Search for the cell housing the specified text and yield its (x, y) center coordinate. 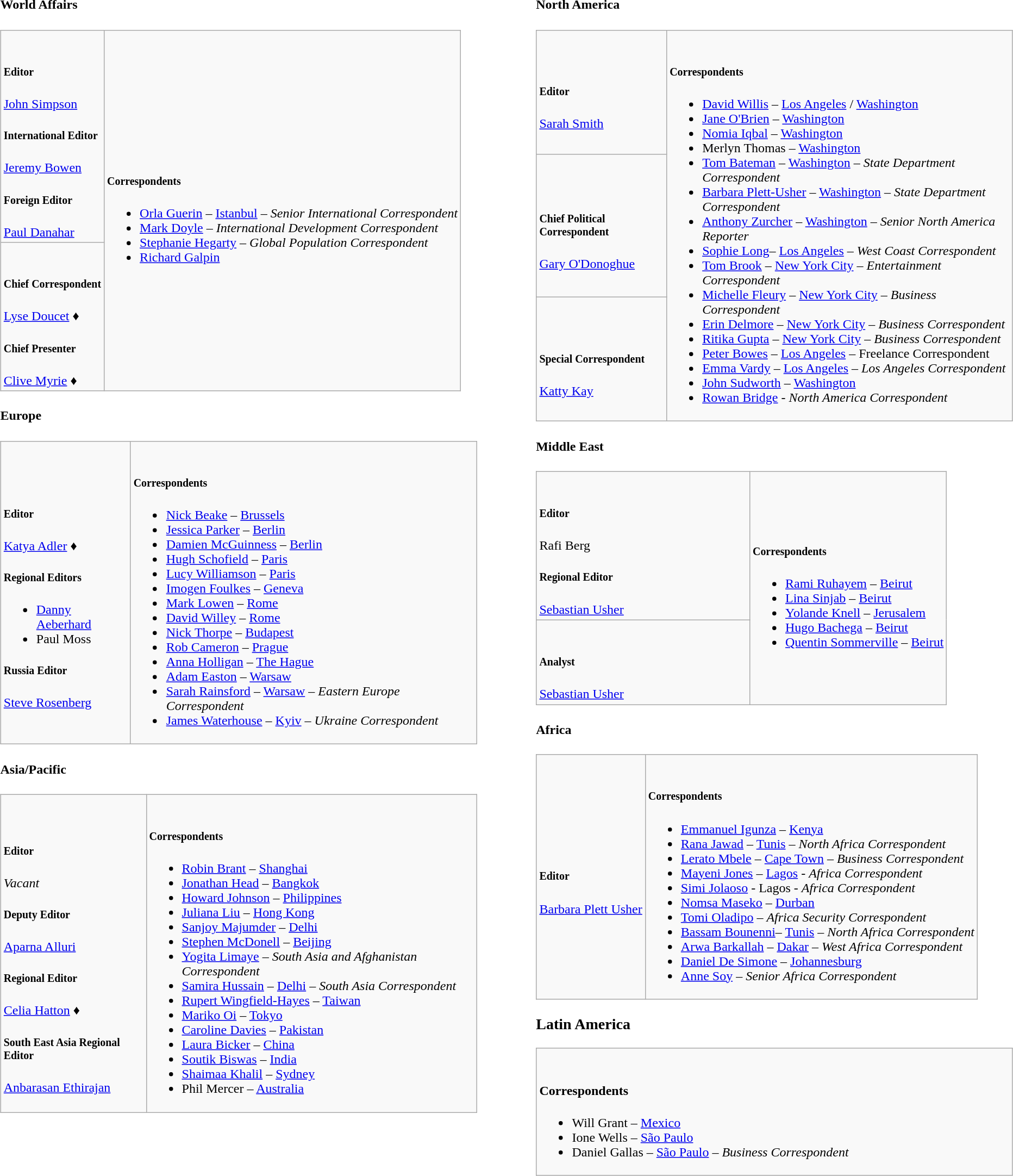
EditorVacantDeputy EditorAparna AlluriRegional EditorCelia Hatton ♦South East Asia Regional EditorAnbarasan Ethirajan (73, 954)
Chief CorrespondentLyse Doucet ♦Chief PresenterClive Myrie ♦ (52, 316)
EditorRafi BergRegional EditorSebastian Usher (643, 546)
EditorJohn SimpsonInternational EditorJeremy BowenForeign EditorPaul Danahar (52, 136)
EditorSarah Smith (602, 92)
AnalystSebastian Usher (643, 662)
CorrespondentsWill Grant – MexicoIone Wells – São PauloDaniel Gallas – São Paulo – Business Correspondent (774, 1112)
Chief Political CorrespondentGary O'Donoghue (602, 225)
Special CorrespondentKatty Kay (602, 359)
EditorBarbara Plett Usher (591, 877)
EditorKatya Adler ♦Regional EditorsDanny AeberhardPaul MossRussia EditorSteve Rosenberg (65, 593)
CorrespondentsRami Ruhayem – BeirutLina Sinjab – BeirutYolande Knell – JerusalemHugo Bachega – BeirutQuentin Sommerville – Beirut (848, 588)
